Return (x, y) of the center of cell containing provided text 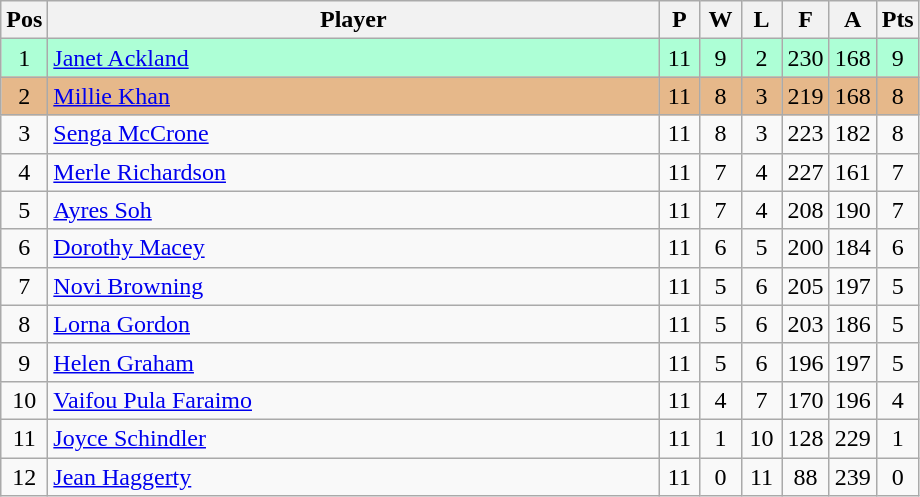
184 (852, 248)
161 (852, 172)
205 (806, 286)
Senga McCrone (354, 134)
Joyce Schindler (354, 438)
186 (852, 324)
F (806, 20)
239 (852, 477)
L (762, 20)
219 (806, 96)
170 (806, 400)
12 (24, 477)
182 (852, 134)
Dorothy Macey (354, 248)
W (720, 20)
230 (806, 58)
208 (806, 210)
Millie Khan (354, 96)
Vaifou Pula Faraimo (354, 400)
223 (806, 134)
P (680, 20)
227 (806, 172)
229 (852, 438)
Helen Graham (354, 362)
Novi Browning (354, 286)
Lorna Gordon (354, 324)
128 (806, 438)
Jean Haggerty (354, 477)
Ayres Soh (354, 210)
200 (806, 248)
203 (806, 324)
Pos (24, 20)
Player (354, 20)
Merle Richardson (354, 172)
A (852, 20)
Janet Ackland (354, 58)
88 (806, 477)
Pts (898, 20)
190 (852, 210)
